Extract the (X, Y) coordinate from the center of the cell holding the provided text.  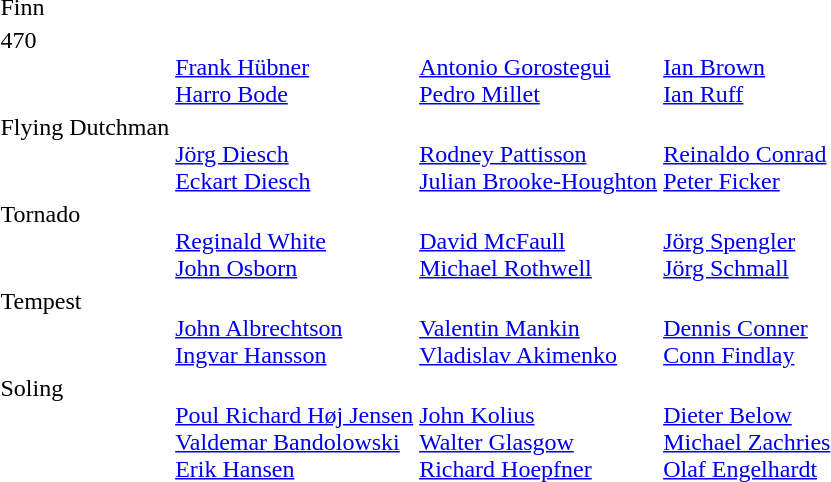
Jörg DieschEckart Diesch (294, 154)
John AlbrechtsonIngvar Hansson (294, 328)
David McFaullMichael Rothwell (538, 241)
Frank HübnerHarro Bode (294, 67)
Antonio GorosteguiPedro Millet (538, 67)
Valentin MankinVladislav Akimenko (538, 328)
Rodney PattissonJulian Brooke-Houghton (538, 154)
Reginald WhiteJohn Osborn (294, 241)
